Determine the [X, Y] coordinate at the center of the cell enclosing the given text.  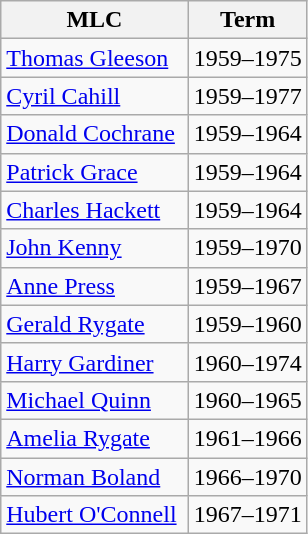
Charles Hackett [94, 210]
Anne Press [94, 286]
Term [248, 20]
1967–1971 [248, 515]
Harry Gardiner [94, 362]
Thomas Gleeson [94, 58]
1959–1975 [248, 58]
1959–1977 [248, 96]
1959–1960 [248, 324]
1961–1966 [248, 438]
1959–1970 [248, 248]
Norman Boland [94, 477]
John Kenny [94, 248]
Donald Cochrane [94, 134]
Michael Quinn [94, 400]
1960–1974 [248, 362]
Cyril Cahill [94, 96]
Patrick Grace [94, 172]
Gerald Rygate [94, 324]
Hubert O'Connell [94, 515]
1959–1967 [248, 286]
1966–1970 [248, 477]
1960–1965 [248, 400]
MLC [94, 20]
Amelia Rygate [94, 438]
